Return the [x, y] coordinate for the center point of the cell that contains the specified text.  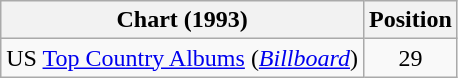
US Top Country Albums (Billboard) [182, 58]
Chart (1993) [182, 20]
Position [411, 20]
29 [411, 58]
